Find where the given text appears and provide that cell's center as [X, Y] coordinate. 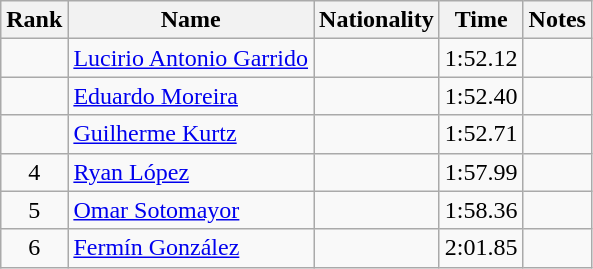
Notes [557, 20]
Fermín González [191, 248]
2:01.85 [481, 248]
4 [34, 172]
1:52.12 [481, 58]
Ryan López [191, 172]
Eduardo Moreira [191, 96]
5 [34, 210]
Name [191, 20]
Nationality [377, 20]
Rank [34, 20]
1:52.71 [481, 134]
Omar Sotomayor [191, 210]
Lucirio Antonio Garrido [191, 58]
1:58.36 [481, 210]
Guilherme Kurtz [191, 134]
1:57.99 [481, 172]
Time [481, 20]
1:52.40 [481, 96]
6 [34, 248]
